Output the [x, y] coordinate of the center of the cell containing the given text.  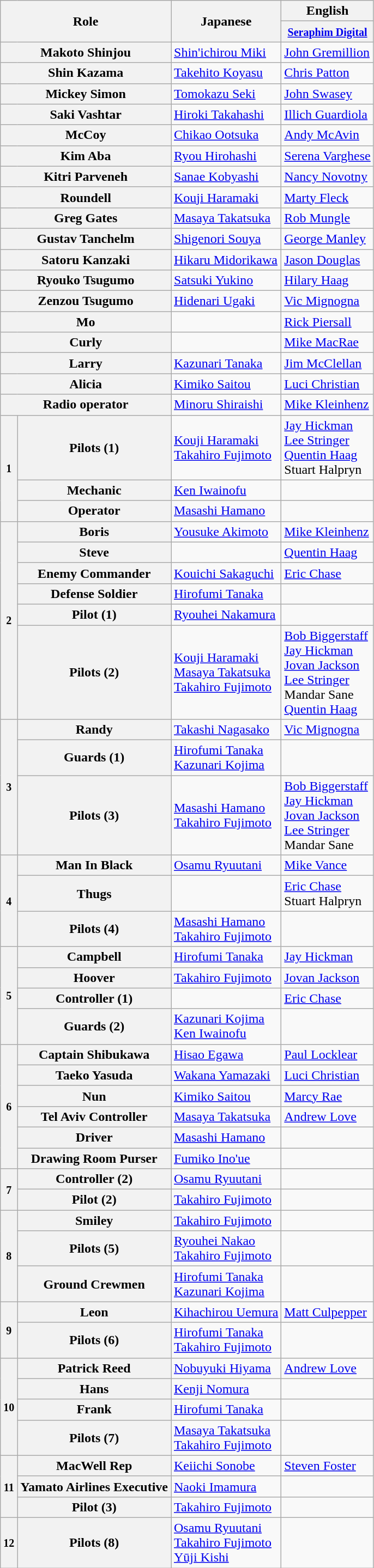
McCoy [86, 135]
Pilots (6) [94, 1340]
Ryou Hirohashi [226, 156]
Smiley [94, 1221]
Gustav Tanchelm [86, 239]
Fumiko Ino'ue [226, 1158]
Bob BiggerstaffJay HickmanJovan JacksonLee StringerMandar Sane [327, 815]
1 [9, 468]
Rick Piersall [327, 322]
Guards (1) [94, 758]
Jason Douglas [327, 260]
Osamu RyuutaniTakahiro FujimotoYūji Kishi [226, 1542]
Makoto Shinjou [86, 52]
Tomokazu Seki [226, 94]
Serena Varghese [327, 156]
Hoover [94, 978]
Pilots (8) [94, 1542]
Jim McClellan [327, 363]
Pilot (1) [94, 614]
Marty Fleck [327, 197]
Sanae Kobyashi [226, 176]
Tel Aviv Controller [94, 1116]
Shin Kazama [86, 73]
Radio operator [86, 405]
Satoru Kanzaki [86, 260]
Ken Iwainofu [226, 490]
Kazunari Tanaka [226, 363]
Operator [94, 511]
Pilot (3) [94, 1507]
Andy McAvin [327, 135]
Eric ChaseStuart Halpryn [327, 893]
Thugs [94, 893]
Masaya TakatsukaTakahiro Fujimoto [226, 1438]
Larry [86, 363]
Rob Mungle [327, 218]
Kitri Parveneh [86, 176]
Jay HickmanLee StringerQuentin HaagStuart Halpryn [327, 448]
Pilots (3) [94, 815]
Illich Guardiola [327, 114]
Curly [86, 343]
Kihachirou Uemura [226, 1312]
Enemy Commander [94, 573]
John Gremillion [327, 52]
7 [9, 1189]
Frank [94, 1410]
Saki Vashtar [86, 114]
11 [9, 1486]
Satsuki Yukino [226, 280]
Nobuyuki Hiyama [226, 1368]
5 [9, 996]
Wakana Yamazaki [226, 1075]
Campbell [94, 957]
Hisao Egawa [226, 1054]
Boris [94, 532]
Pilots (7) [94, 1438]
Hans [94, 1389]
Controller (1) [94, 998]
Randy [94, 730]
Hilary Haag [327, 280]
Yousuke Akimoto [226, 532]
4 [9, 901]
Naoki Imamura [226, 1486]
Steven Foster [327, 1466]
Nancy Novotny [327, 176]
Leon [94, 1312]
Shigenori Souya [226, 239]
Pilots (2) [94, 672]
Chikao Ootsuka [226, 135]
Hidenari Ugaki [226, 301]
Ryouko Tsugumo [86, 280]
Steve [94, 552]
Zenzou Tsugumo [86, 301]
Hiroki Takahashi [226, 114]
Kouji HaramakiMasaya TakatsukaTakahiro Fujimoto [226, 672]
Marcy Rae [327, 1096]
10 [9, 1406]
Mechanic [94, 490]
Mickey Simon [86, 94]
Taeko Yasuda [94, 1075]
Roundell [86, 197]
Pilot (2) [94, 1200]
2 [9, 620]
Takashi Nagasako [226, 730]
Greg Gates [86, 218]
Mo [86, 322]
English [327, 11]
Kouji Haramaki [226, 197]
Minoru Shiraishi [226, 405]
Paul Locklear [327, 1054]
Kazunari KojimaKen Iwainofu [226, 1026]
Drawing Room Purser [94, 1158]
Yamato Airlines Executive [94, 1486]
Matt Culpepper [327, 1312]
MacWell Rep [94, 1466]
Ryouhei Nakamura [226, 614]
Jay Hickman [327, 957]
Guards (2) [94, 1026]
Keiichi Sonobe [226, 1466]
8 [9, 1256]
Controller (2) [94, 1179]
Pilots (4) [94, 929]
John Swasey [327, 94]
Man In Black [94, 865]
Japanese [226, 21]
9 [9, 1330]
Kim Aba [86, 156]
Quentin Haag [327, 552]
Defense Soldier [94, 594]
Takehito Koyasu [226, 73]
Role [86, 21]
Ground Crewmen [94, 1284]
Pilots (1) [94, 448]
Mike Vance [327, 865]
Pilots (5) [94, 1248]
Hikaru Midorikawa [226, 260]
Ryouhei NakaoTakahiro Fujimoto [226, 1248]
Kenji Nomura [226, 1389]
Seraphim Digital [327, 32]
3 [9, 788]
Shin'ichirou Miki [226, 52]
12 [9, 1542]
Kouji HaramakiTakahiro Fujimoto [226, 448]
Jovan Jackson [327, 978]
Patrick Reed [94, 1368]
George Manley [327, 239]
Alicia [86, 384]
6 [9, 1106]
Mike MacRae [327, 343]
Kouichi Sakaguchi [226, 573]
Nun [94, 1096]
Driver [94, 1137]
Captain Shibukawa [94, 1054]
Hirofumi TanakaTakahiro Fujimoto [226, 1340]
Chris Patton [327, 73]
Bob BiggerstaffJay HickmanJovan JacksonLee StringerMandar SaneQuentin Haag [327, 672]
